Capture the cell that displays the provided text and extract its (x, y) central coordinate. 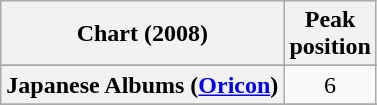
Japanese Albums (Oricon) (142, 85)
Chart (2008) (142, 34)
Peak position (330, 34)
6 (330, 85)
